Detect which cell encompasses the target text, then output its [X, Y] center coordinate. 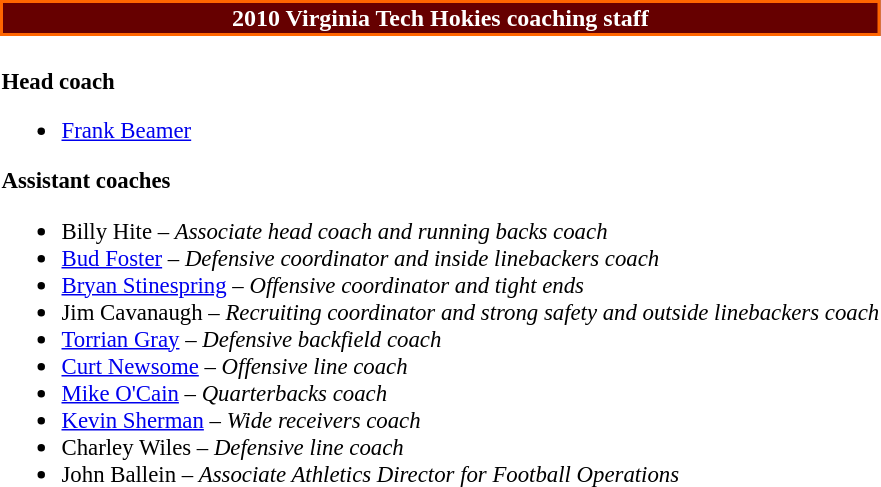
2010 Virginia Tech Hokies coaching staff [440, 18]
